Find where the given text appears and provide that cell's center as [x, y] coordinate. 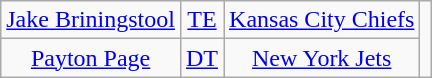
New York Jets [322, 58]
DT [202, 58]
Payton Page [91, 58]
Kansas City Chiefs [322, 20]
Jake Briningstool [91, 20]
TE [202, 20]
